For the text-containing cell, return its midpoint in (x, y) coordinate format. 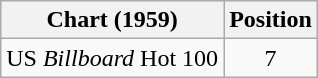
US Billboard Hot 100 (112, 58)
7 (271, 58)
Chart (1959) (112, 20)
Position (271, 20)
